Output the [x, y] coordinate of the center of the cell containing the given text.  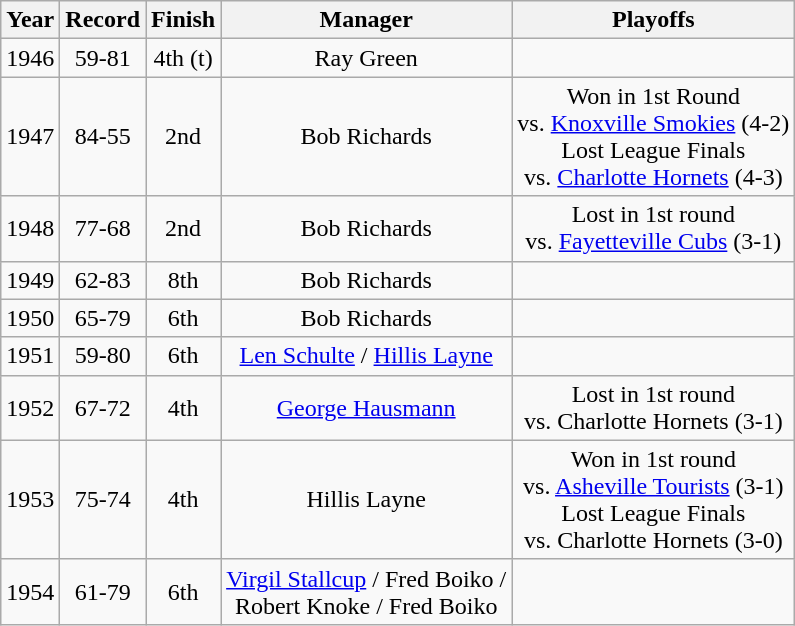
59-81 [103, 58]
Lost in 1st roundvs. Charlotte Hornets (3-1) [654, 408]
8th [184, 280]
Manager [366, 20]
77-68 [103, 228]
Hillis Layne [366, 500]
1951 [30, 356]
59-80 [103, 356]
75-74 [103, 500]
1952 [30, 408]
62-83 [103, 280]
Lost in 1st round vs. Fayetteville Cubs (3-1) [654, 228]
1948 [30, 228]
61-79 [103, 592]
Record [103, 20]
Ray Green [366, 58]
84-55 [103, 136]
Year [30, 20]
1949 [30, 280]
Won in 1st roundvs. Asheville Tourists (3-1) Lost League Finals vs. Charlotte Hornets (3-0) [654, 500]
Won in 1st Round vs. Knoxville Smokies (4-2)Lost League Finalsvs. Charlotte Hornets (4-3) [654, 136]
1953 [30, 500]
67-72 [103, 408]
Finish [184, 20]
Playoffs [654, 20]
George Hausmann [366, 408]
1950 [30, 318]
Virgil Stallcup / Fred Boiko / Robert Knoke / Fred Boiko [366, 592]
1946 [30, 58]
4th (t) [184, 58]
1954 [30, 592]
Len Schulte / Hillis Layne [366, 356]
1947 [30, 136]
65-79 [103, 318]
